Pinpoint the cell where the given text exists, returning its [X, Y] midpoint coordinate. 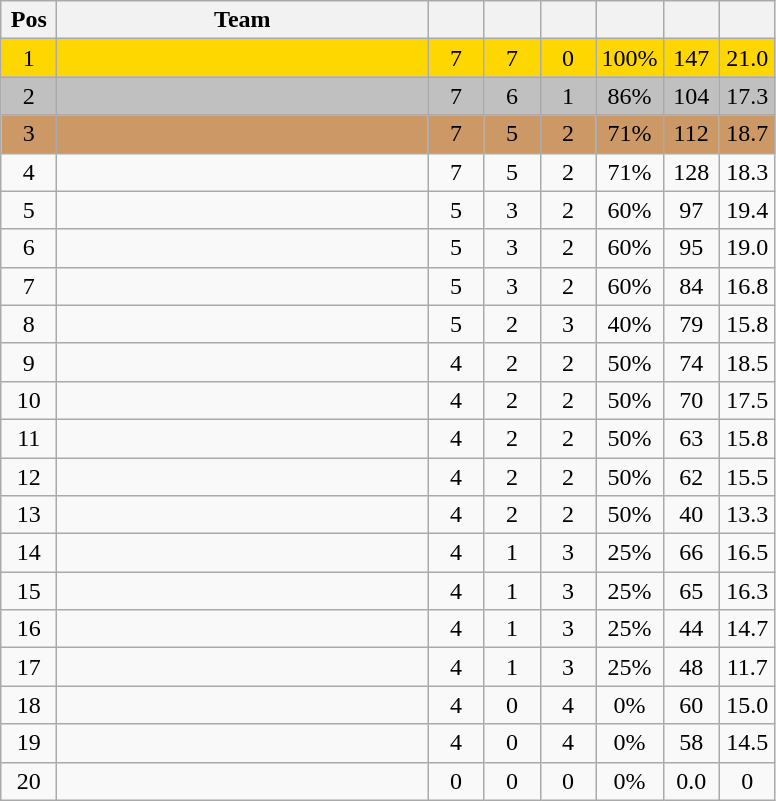
60 [691, 705]
14.7 [747, 629]
15.0 [747, 705]
58 [691, 743]
0.0 [691, 781]
19 [29, 743]
16.8 [747, 286]
14.5 [747, 743]
16.3 [747, 591]
100% [630, 58]
18.3 [747, 172]
13 [29, 515]
79 [691, 324]
19.0 [747, 248]
62 [691, 477]
128 [691, 172]
40 [691, 515]
18.7 [747, 134]
104 [691, 96]
63 [691, 438]
15.5 [747, 477]
18 [29, 705]
11 [29, 438]
112 [691, 134]
18.5 [747, 362]
74 [691, 362]
10 [29, 400]
86% [630, 96]
16 [29, 629]
13.3 [747, 515]
48 [691, 667]
97 [691, 210]
17.5 [747, 400]
17 [29, 667]
84 [691, 286]
21.0 [747, 58]
15 [29, 591]
16.5 [747, 553]
65 [691, 591]
11.7 [747, 667]
8 [29, 324]
19.4 [747, 210]
70 [691, 400]
147 [691, 58]
40% [630, 324]
95 [691, 248]
Team [242, 20]
20 [29, 781]
12 [29, 477]
9 [29, 362]
14 [29, 553]
66 [691, 553]
17.3 [747, 96]
44 [691, 629]
Pos [29, 20]
